From the cell containing the given text, extract its center point as (x, y) coordinate. 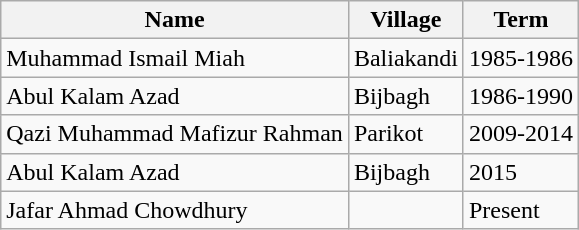
Qazi Muhammad Mafizur Rahman (175, 134)
Term (520, 20)
1986-1990 (520, 96)
Present (520, 210)
Baliakandi (406, 58)
Muhammad Ismail Miah (175, 58)
Name (175, 20)
Parikot (406, 134)
2009-2014 (520, 134)
Village (406, 20)
Jafar Ahmad Chowdhury (175, 210)
1985-1986 (520, 58)
2015 (520, 172)
